Scan for the cell matching the given text and deliver its (x, y) coordinate at center. 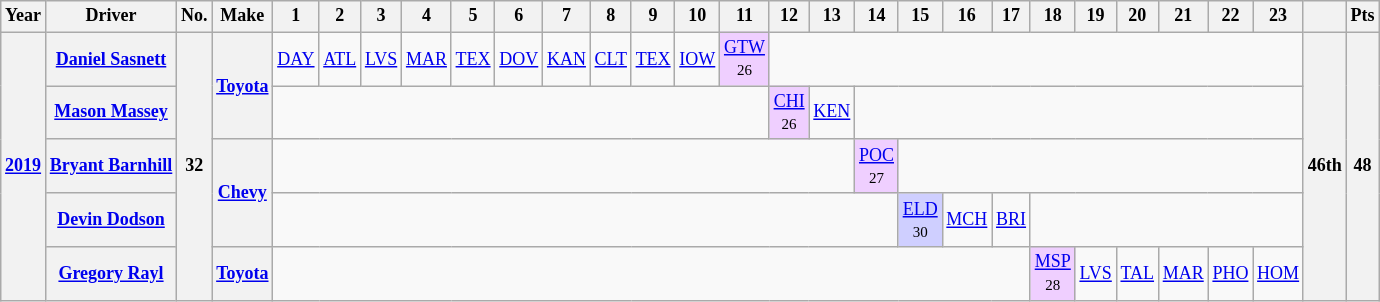
DOV (519, 59)
MSP28 (1052, 274)
GTW26 (745, 59)
20 (1137, 16)
Driver (110, 16)
Daniel Sasnett (110, 59)
2 (340, 16)
17 (1012, 16)
Year (24, 16)
19 (1096, 16)
6 (519, 16)
18 (1052, 16)
32 (194, 166)
1 (296, 16)
TAL (1137, 274)
MCH (967, 220)
21 (1183, 16)
14 (877, 16)
13 (832, 16)
Make (242, 16)
5 (473, 16)
7 (567, 16)
POC27 (877, 166)
15 (920, 16)
IOW (698, 59)
46th (1324, 166)
23 (1278, 16)
BRI (1012, 220)
Pts (1362, 16)
Bryant Barnhill (110, 166)
22 (1230, 16)
9 (653, 16)
48 (1362, 166)
4 (427, 16)
8 (610, 16)
No. (194, 16)
HOM (1278, 274)
2019 (24, 166)
Gregory Rayl (110, 274)
12 (789, 16)
CLT (610, 59)
3 (382, 16)
Mason Massey (110, 113)
ELD30 (920, 220)
CHI26 (789, 113)
PHO (1230, 274)
Devin Dodson (110, 220)
DAY (296, 59)
Chevy (242, 192)
ATL (340, 59)
16 (967, 16)
KAN (567, 59)
10 (698, 16)
11 (745, 16)
KEN (832, 113)
